Output the (X, Y) coordinate of the center of the cell containing the given text.  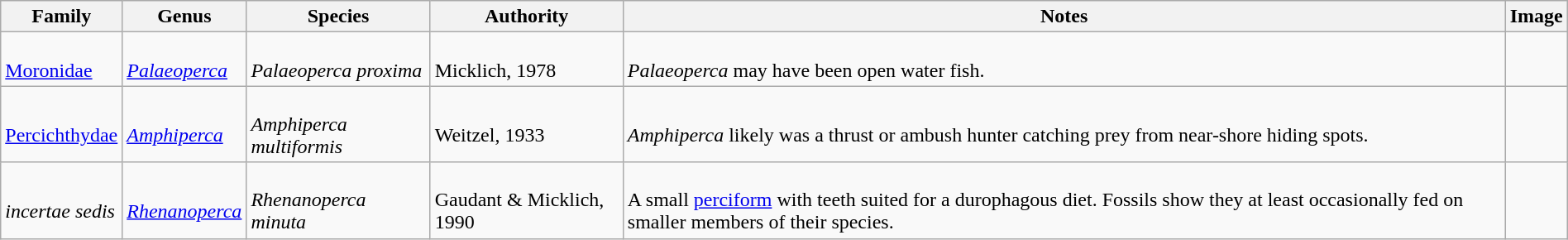
Amphiperca likely was a thrust or ambush hunter catching prey from near-shore hiding spots. (1064, 124)
Palaeoperca proxima (338, 60)
Micklich, 1978 (526, 60)
Rhenanoperca (184, 200)
Species (338, 17)
Family (61, 17)
Palaeoperca (184, 60)
Palaeoperca may have been open water fish. (1064, 60)
Amphiperca (184, 124)
Notes (1064, 17)
Amphiperca multiformis (338, 124)
Genus (184, 17)
Gaudant & Micklich, 1990 (526, 200)
Weitzel, 1933 (526, 124)
Authority (526, 17)
incertae sedis (61, 200)
Percichthydae (61, 124)
Image (1537, 17)
A small perciform with teeth suited for a durophagous diet. Fossils show they at least occasionally fed on smaller members of their species. (1064, 200)
Rhenanoperca minuta (338, 200)
Moronidae (61, 60)
